Identify which cell holds the provided text, then report its [x, y] central coordinate. 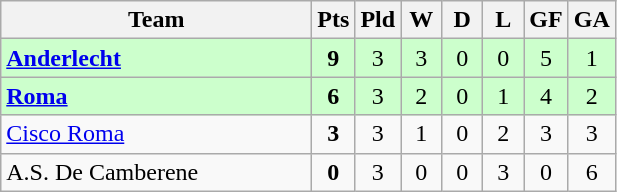
D [462, 20]
L [504, 20]
5 [546, 58]
GF [546, 20]
Roma [156, 96]
Team [156, 20]
9 [334, 58]
Anderlecht [156, 58]
Pts [334, 20]
GA [592, 20]
A.S. De Camberene [156, 172]
Pld [378, 20]
W [422, 20]
4 [546, 96]
Cisco Roma [156, 134]
